Extract the [X, Y] coordinate from the center of the cell holding the provided text.  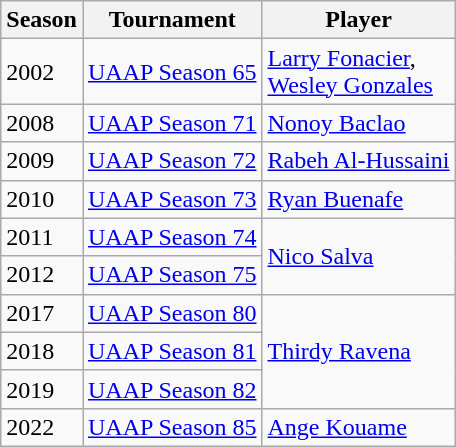
2010 [42, 199]
2018 [42, 351]
Nonoy Baclao [358, 123]
2019 [42, 389]
Rabeh Al-Hussaini [358, 161]
2012 [42, 275]
Ange Kouame [358, 427]
2011 [42, 237]
UAAP Season 82 [172, 389]
2022 [42, 427]
Ryan Buenafe [358, 199]
UAAP Season 71 [172, 123]
Larry Fonacier,Wesley Gonzales [358, 72]
Thirdy Ravena [358, 351]
2009 [42, 161]
UAAP Season 73 [172, 199]
UAAP Season 65 [172, 72]
UAAP Season 81 [172, 351]
2002 [42, 72]
Nico Salva [358, 256]
Tournament [172, 20]
UAAP Season 80 [172, 313]
UAAP Season 75 [172, 275]
UAAP Season 74 [172, 237]
UAAP Season 85 [172, 427]
2008 [42, 123]
UAAP Season 72 [172, 161]
Season [42, 20]
2017 [42, 313]
Player [358, 20]
